Search for the cell housing the specified text and yield its [x, y] center coordinate. 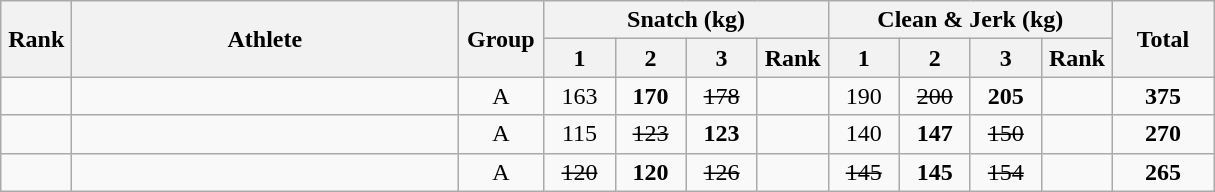
Clean & Jerk (kg) [970, 20]
Athlete [265, 39]
375 [1162, 96]
140 [864, 134]
Group [501, 39]
270 [1162, 134]
147 [934, 134]
163 [580, 96]
178 [722, 96]
265 [1162, 172]
170 [650, 96]
115 [580, 134]
190 [864, 96]
205 [1006, 96]
Snatch (kg) [686, 20]
Total [1162, 39]
126 [722, 172]
150 [1006, 134]
154 [1006, 172]
200 [934, 96]
